Locate the cell with the specified text and output its (x, y) center coordinate. 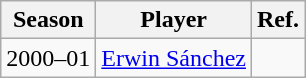
Player (174, 20)
Ref. (278, 20)
Season (48, 20)
2000–01 (48, 58)
Erwin Sánchez (174, 58)
